Return (x, y) of the center of cell containing provided text 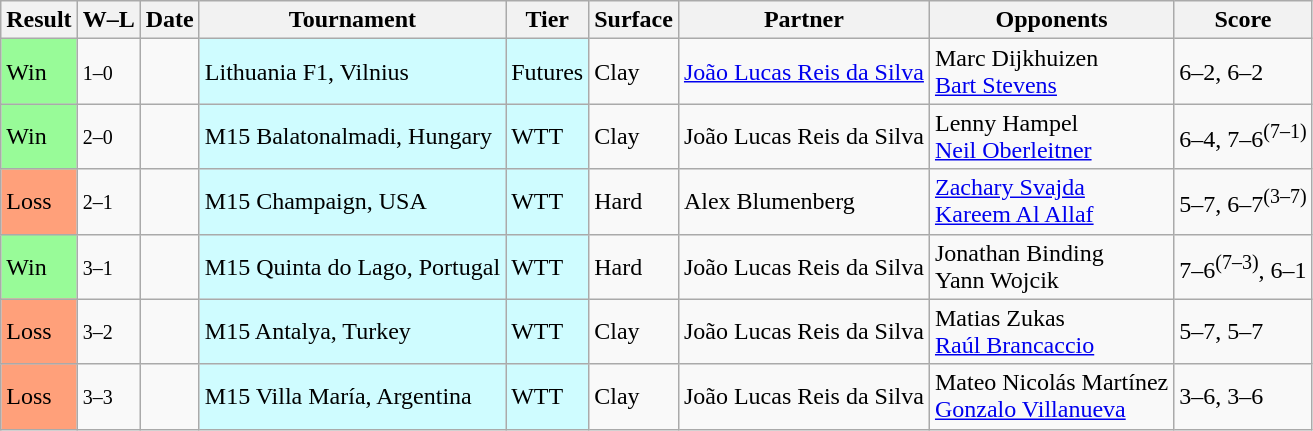
M15 Balatonalmadi, Hungary (352, 136)
3–3 (108, 396)
3–1 (108, 266)
Tier (548, 20)
2–1 (108, 202)
Date (170, 20)
1–0 (108, 72)
Mateo Nicolás Martínez Gonzalo Villanueva (1051, 396)
Score (1243, 20)
Tournament (352, 20)
Lenny Hampel Neil Oberleitner (1051, 136)
Zachary Svajda Kareem Al Allaf (1051, 202)
3–2 (108, 332)
6–2, 6–2 (1243, 72)
5–7, 6–7(3–7) (1243, 202)
Futures (548, 72)
Alex Blumenberg (804, 202)
6–4, 7–6(7–1) (1243, 136)
Marc Dijkhuizen Bart Stevens (1051, 72)
Opponents (1051, 20)
Surface (634, 20)
M15 Quinta do Lago, Portugal (352, 266)
2–0 (108, 136)
M15 Champaign, USA (352, 202)
Lithuania F1, Vilnius (352, 72)
Result (39, 20)
5–7, 5–7 (1243, 332)
Matias Zukas Raúl Brancaccio (1051, 332)
W–L (108, 20)
M15 Villa María, Argentina (352, 396)
M15 Antalya, Turkey (352, 332)
7–6(7–3), 6–1 (1243, 266)
Jonathan Binding Yann Wojcik (1051, 266)
Partner (804, 20)
3–6, 3–6 (1243, 396)
